Search for the cell housing the specified text and yield its [x, y] center coordinate. 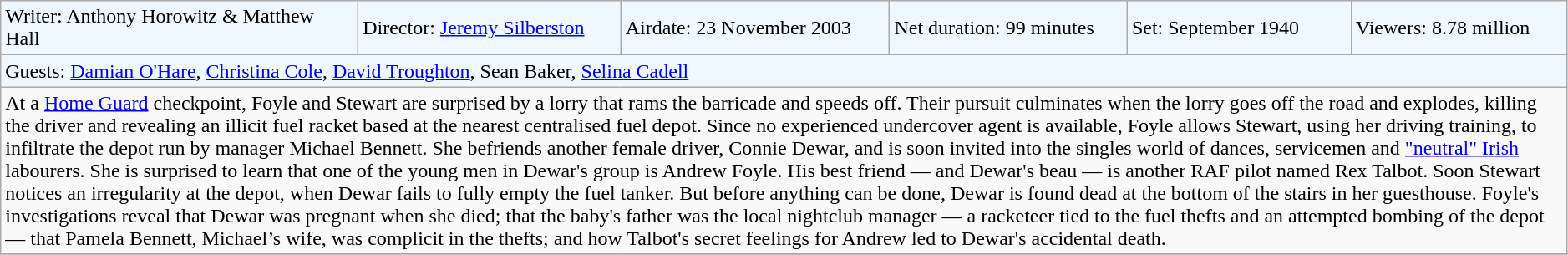
Director: Jeremy Silberston [490, 28]
Airdate: 23 November 2003 [755, 28]
Net duration: 99 minutes [1008, 28]
Set: September 1940 [1239, 28]
Writer: Anthony Horowitz & Matthew Hall [180, 28]
Viewers: 8.78 million [1459, 28]
Guests: Damian O'Hare, Christina Cole, David Troughton, Sean Baker, Selina Cadell [784, 71]
